From the cell containing the given text, extract its center point as [x, y] coordinate. 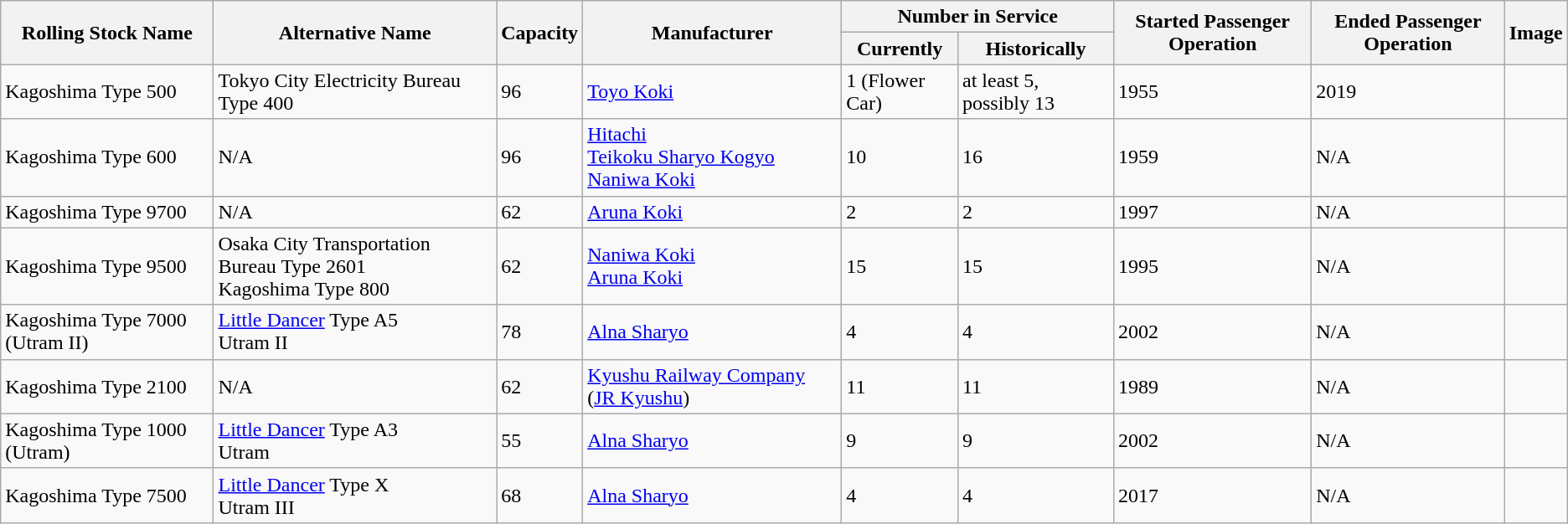
Kyushu Railway Company (JR Kyushu) [712, 387]
Started Passenger Operation [1213, 33]
1997 [1213, 212]
68 [539, 496]
1 (Flower Car) [900, 92]
Historically [1035, 49]
1959 [1213, 157]
Little Dancer Type A5Utram II [355, 331]
Kagoshima Type 7500 [107, 496]
Capacity [539, 33]
55 [539, 440]
Kagoshima Type 7000 (Utram II) [107, 331]
Kagoshima Type 9700 [107, 212]
1995 [1213, 266]
Alternative Name [355, 33]
2019 [1408, 92]
at least 5, possibly 13 [1035, 92]
Little Dancer Type XUtram III [355, 496]
16 [1035, 157]
Kagoshima Type 2100 [107, 387]
Kagoshima Type 1000 (Utram) [107, 440]
Ended Passenger Operation [1408, 33]
Image [1536, 33]
Tokyo City Electricity Bureau Type 400 [355, 92]
1989 [1213, 387]
HitachiTeikoku Sharyo Kogyo Naniwa Koki [712, 157]
Little Dancer Type A3Utram [355, 440]
Toyo Koki [712, 92]
78 [539, 331]
1955 [1213, 92]
Currently [900, 49]
10 [900, 157]
Rolling Stock Name [107, 33]
Number in Service [978, 17]
Aruna Koki [712, 212]
Kagoshima Type 600 [107, 157]
Manufacturer [712, 33]
Kagoshima Type 9500 [107, 266]
Kagoshima Type 500 [107, 92]
Osaka City Transportation Bureau Type 2601Kagoshima Type 800 [355, 266]
2017 [1213, 496]
Naniwa KokiAruna Koki [712, 266]
